Locate the cell with the specified text and output its [x, y] center coordinate. 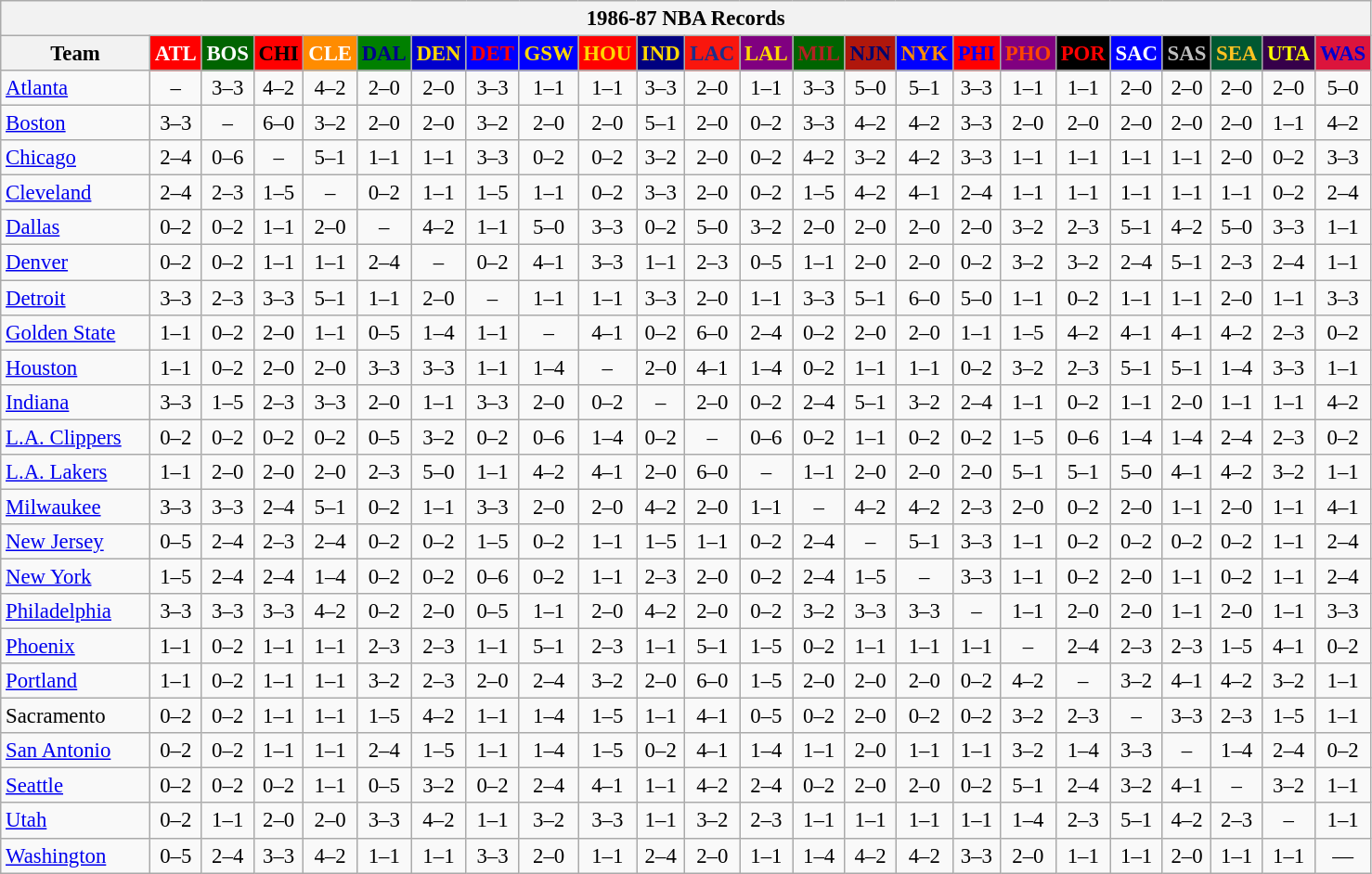
DEN [438, 54]
GSW [549, 54]
DAL [384, 54]
ATL [175, 54]
Dallas [76, 227]
Atlanta [76, 88]
L.A. Clippers [76, 437]
Philadelphia [76, 611]
LAC [713, 54]
SAC [1136, 54]
CHI [278, 54]
Utah [76, 821]
IND [661, 54]
New Jersey [76, 542]
UTA [1288, 54]
BOS [227, 54]
Phoenix [76, 647]
Washington [76, 855]
NYK [925, 54]
Indiana [76, 402]
Golden State [76, 332]
LAL [767, 54]
San Antonio [76, 751]
Houston [76, 367]
Denver [76, 263]
SAS [1186, 54]
Cleveland [76, 193]
L.A. Lakers [76, 472]
PHO [1028, 54]
Milwaukee [76, 507]
Portland [76, 681]
MIL [819, 54]
Chicago [76, 158]
POR [1082, 54]
— [1343, 855]
DET [492, 54]
Team [76, 54]
Detroit [76, 298]
Seattle [76, 786]
PHI [977, 54]
New York [76, 576]
Sacramento [76, 716]
SEA [1236, 54]
Boston [76, 123]
HOU [607, 54]
CLE [330, 54]
NJN [871, 54]
WAS [1343, 54]
1986-87 NBA Records [686, 19]
